Provide the (x, y) coordinate of the cell's center where the given text is located.  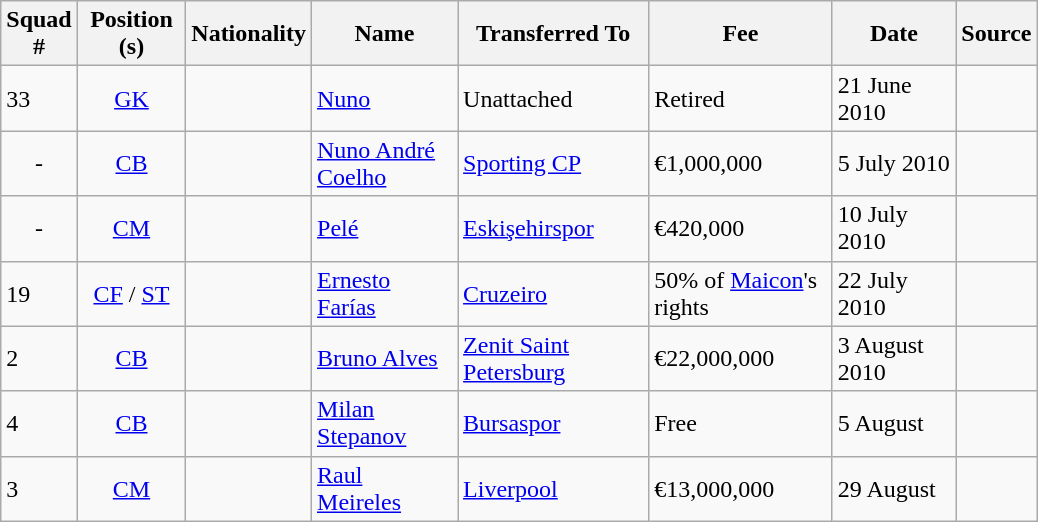
Bursaspor (554, 424)
CF / ST (132, 294)
Nuno (385, 98)
Retired (741, 98)
Milan Stepanov (385, 424)
Fee (741, 34)
Zenit Saint Petersburg (554, 358)
Bruno Alves (385, 358)
€13,000,000 (741, 488)
22 July 2010 (894, 294)
5 August (894, 424)
50% of Maicon's rights (741, 294)
10 July 2010 (894, 228)
3 August 2010 (894, 358)
Raul Meireles (385, 488)
19 (39, 294)
21 June 2010 (894, 98)
Eskişehirspor (554, 228)
Liverpool (554, 488)
Source (996, 34)
Nationality (249, 34)
€22,000,000 (741, 358)
Transferred To (554, 34)
Free (741, 424)
2 (39, 358)
3 (39, 488)
Name (385, 34)
29 August (894, 488)
Pelé (385, 228)
33 (39, 98)
Unattached (554, 98)
Position (s) (132, 34)
GK (132, 98)
Squad # (39, 34)
5 July 2010 (894, 164)
Sporting CP (554, 164)
4 (39, 424)
Cruzeiro (554, 294)
Date (894, 34)
Nuno André Coelho (385, 164)
Ernesto Farías (385, 294)
€1,000,000 (741, 164)
€420,000 (741, 228)
